For the text-containing cell, return its midpoint in [x, y] coordinate format. 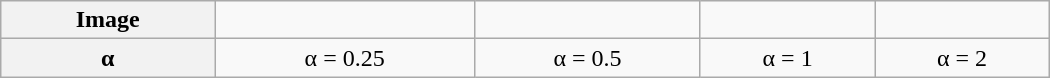
Image [108, 20]
α = 0.5 [588, 58]
α = 1 [787, 58]
α [108, 58]
α = 2 [962, 58]
α = 0.25 [345, 58]
